Output the [x, y] coordinate of the center of the cell containing the given text.  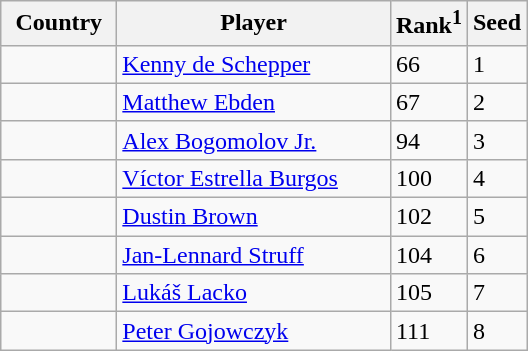
5 [496, 217]
7 [496, 293]
3 [496, 140]
104 [428, 255]
1 [496, 64]
Kenny de Schepper [254, 64]
111 [428, 331]
94 [428, 140]
4 [496, 178]
105 [428, 293]
100 [428, 178]
Víctor Estrella Burgos [254, 178]
Dustin Brown [254, 217]
2 [496, 102]
Player [254, 24]
Seed [496, 24]
66 [428, 64]
6 [496, 255]
Country [59, 24]
102 [428, 217]
Matthew Ebden [254, 102]
Rank1 [428, 24]
Jan-Lennard Struff [254, 255]
67 [428, 102]
8 [496, 331]
Peter Gojowczyk [254, 331]
Lukáš Lacko [254, 293]
Alex Bogomolov Jr. [254, 140]
